Identify which cell holds the provided text, then report its [X, Y] central coordinate. 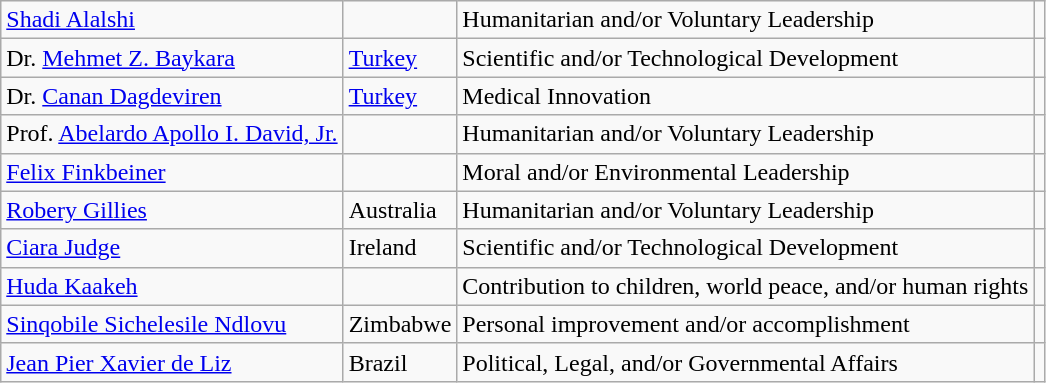
Political, Legal, and/or Governmental Affairs [746, 362]
Prof. Abelardo Apollo I. David, Jr. [172, 134]
Dr. Mehmet Z. Baykara [172, 58]
Brazil [400, 362]
Felix Finkbeiner [172, 172]
Australia [400, 210]
Moral and/or Environmental Leadership [746, 172]
Jean Pier Xavier de Liz [172, 362]
Ciara Judge [172, 248]
Ireland [400, 248]
Huda Kaakeh [172, 286]
Shadi Alalshi [172, 20]
Dr. Canan Dagdeviren [172, 96]
Medical Innovation [746, 96]
Personal improvement and/or accomplishment [746, 324]
Sinqobile Sichelesile Ndlovu [172, 324]
Robery Gillies [172, 210]
Contribution to children, world peace, and/or human rights [746, 286]
Zimbabwe [400, 324]
